Scan for the cell matching the given text and deliver its [X, Y] coordinate at center. 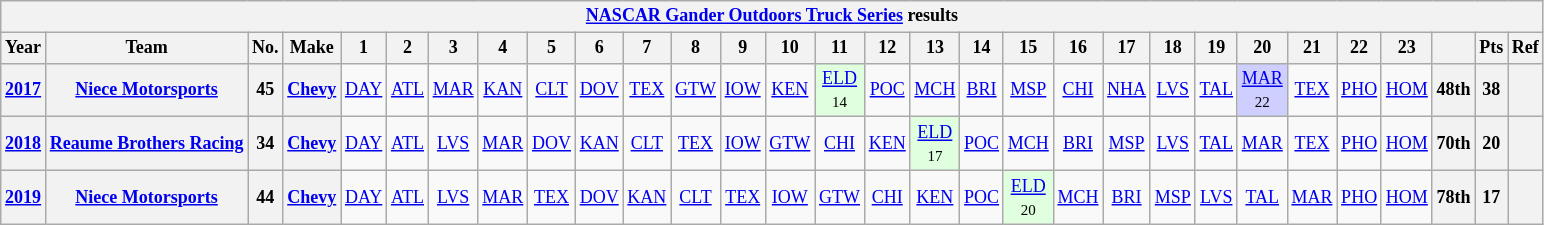
Pts [1492, 48]
13 [935, 48]
ELD20 [1028, 197]
2019 [24, 197]
70th [1454, 144]
2 [408, 48]
ELD14 [840, 90]
2018 [24, 144]
2017 [24, 90]
11 [840, 48]
5 [552, 48]
38 [1492, 90]
22 [1360, 48]
6 [599, 48]
18 [1172, 48]
No. [266, 48]
12 [887, 48]
1 [364, 48]
ELD17 [935, 144]
16 [1078, 48]
NASCAR Gander Outdoors Truck Series results [772, 16]
Reaume Brothers Racing [146, 144]
19 [1216, 48]
Year [24, 48]
48th [1454, 90]
45 [266, 90]
10 [790, 48]
8 [696, 48]
15 [1028, 48]
Team [146, 48]
7 [647, 48]
Ref [1526, 48]
14 [982, 48]
44 [266, 197]
3 [453, 48]
21 [1312, 48]
78th [1454, 197]
NHA [1127, 90]
23 [1406, 48]
Make [312, 48]
34 [266, 144]
9 [742, 48]
4 [503, 48]
MAR22 [1262, 90]
